From the cell containing the given text, extract its center point as (X, Y) coordinate. 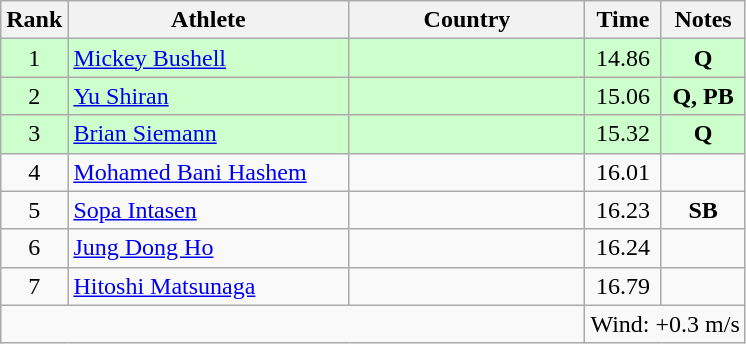
6 (34, 248)
14.86 (623, 58)
1 (34, 58)
Time (623, 20)
Yu Shiran (208, 96)
Hitoshi Matsunaga (208, 286)
16.79 (623, 286)
Notes (703, 20)
Country (467, 20)
Q, PB (703, 96)
16.24 (623, 248)
Wind: +0.3 m/s (665, 324)
4 (34, 172)
Athlete (208, 20)
15.32 (623, 134)
Jung Dong Ho (208, 248)
2 (34, 96)
7 (34, 286)
Sopa Intasen (208, 210)
Brian Siemann (208, 134)
Mickey Bushell (208, 58)
Mohamed Bani Hashem (208, 172)
16.01 (623, 172)
Rank (34, 20)
5 (34, 210)
15.06 (623, 96)
SB (703, 210)
16.23 (623, 210)
3 (34, 134)
